Pinpoint the cell where the given text exists, returning its [X, Y] midpoint coordinate. 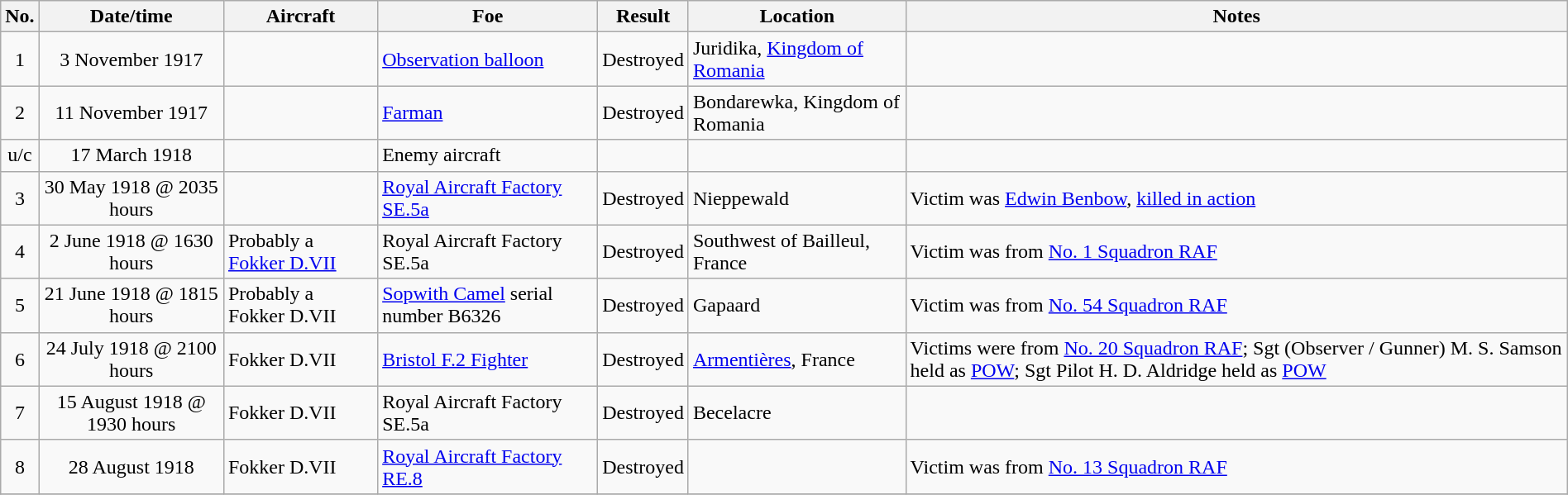
11 November 1917 [131, 112]
No. [20, 17]
Aircraft [300, 17]
24 July 1918 @ 2100 hours [131, 359]
Gapaard [797, 306]
28 August 1918 [131, 466]
Victim was Edwin Benbow, killed in action [1236, 198]
Date/time [131, 17]
4 [20, 251]
Farman [488, 112]
15 August 1918 @ 1930 hours [131, 413]
Victim was from No. 54 Squadron RAF [1236, 306]
Notes [1236, 17]
Enemy aircraft [488, 155]
3 November 1917 [131, 59]
Victim was from No. 1 Squadron RAF [1236, 251]
2 [20, 112]
Observation balloon [488, 59]
Bristol F.2 Fighter [488, 359]
u/c [20, 155]
Victims were from No. 20 Squadron RAF; Sgt (Observer / Gunner) M. S. Samson held as POW; Sgt Pilot H. D. Aldridge held as POW [1236, 359]
Nieppewald [797, 198]
5 [20, 306]
3 [20, 198]
6 [20, 359]
2 June 1918 @ 1630 hours [131, 251]
7 [20, 413]
Southwest of Bailleul, France [797, 251]
Victim was from No. 13 Squadron RAF [1236, 466]
Result [643, 17]
1 [20, 59]
Foe [488, 17]
Juridika, Kingdom of Romania [797, 59]
Sopwith Camel serial number B6326 [488, 306]
17 March 1918 [131, 155]
21 June 1918 @ 1815 hours [131, 306]
30 May 1918 @ 2035 hours [131, 198]
Royal Aircraft Factory RE.8 [488, 466]
Bondarewka, Kingdom of Romania [797, 112]
8 [20, 466]
Location [797, 17]
Becelacre [797, 413]
Armentières, France [797, 359]
